Output the [x, y] coordinate of the center of the cell containing the given text.  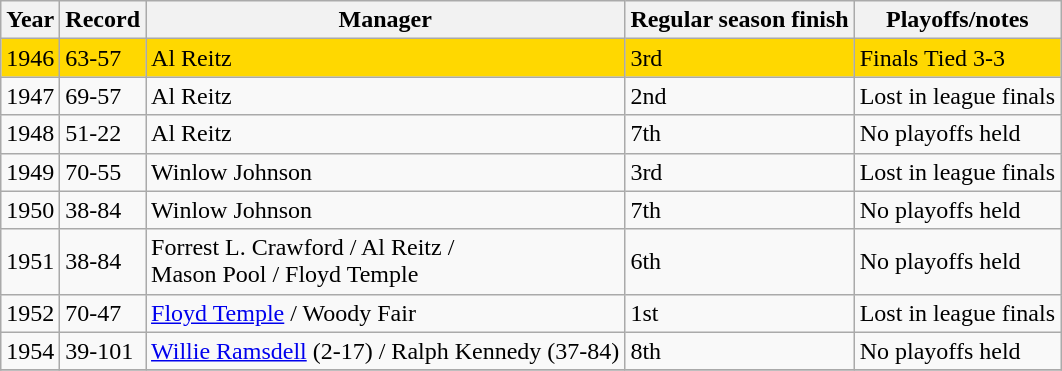
1954 [30, 351]
70-55 [103, 172]
Forrest L. Crawford / Al Reitz / Mason Pool / Floyd Temple [386, 262]
Playoffs/notes [957, 20]
1947 [30, 96]
1949 [30, 172]
Manager [386, 20]
1951 [30, 262]
Record [103, 20]
1950 [30, 210]
1948 [30, 134]
70-47 [103, 313]
63-57 [103, 58]
8th [740, 351]
Willie Ramsdell (2-17) / Ralph Kennedy (37-84) [386, 351]
2nd [740, 96]
51-22 [103, 134]
6th [740, 262]
1952 [30, 313]
Floyd Temple / Woody Fair [386, 313]
39-101 [103, 351]
Regular season finish [740, 20]
1946 [30, 58]
1st [740, 313]
Year [30, 20]
69-57 [103, 96]
Finals Tied 3-3 [957, 58]
